Return the [x, y] coordinate for the center point of the cell that contains the specified text.  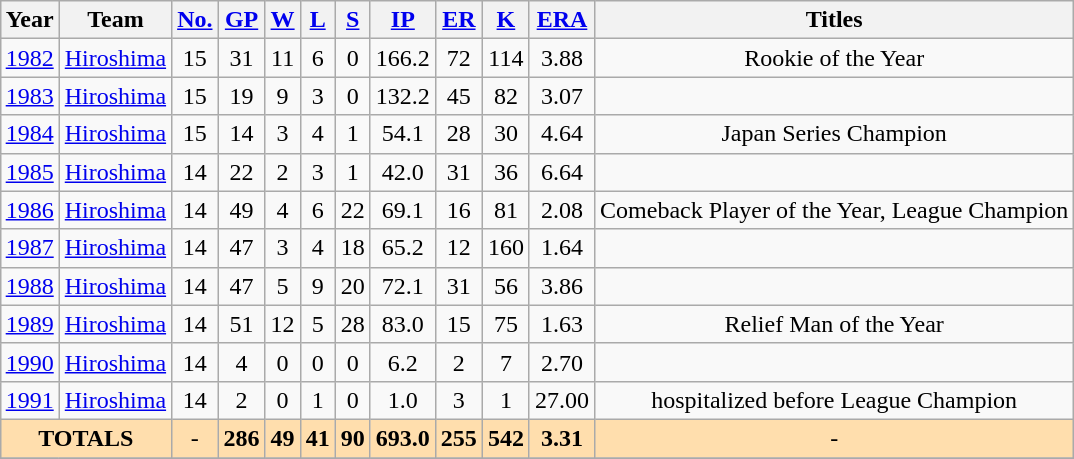
Comeback Player of the Year, League Champion [834, 210]
81 [506, 210]
1985 [30, 172]
hospitalized before League Champion [834, 400]
6.64 [562, 172]
Titles [834, 20]
16 [458, 210]
65.2 [402, 248]
ERA [562, 20]
1982 [30, 58]
693.0 [402, 438]
IP [402, 20]
286 [242, 438]
1987 [30, 248]
82 [506, 96]
36 [506, 172]
TOTALS [86, 438]
18 [352, 248]
30 [506, 134]
72 [458, 58]
75 [506, 324]
No. [195, 20]
72.1 [402, 286]
1.0 [402, 400]
166.2 [402, 58]
83.0 [402, 324]
1988 [30, 286]
54.1 [402, 134]
114 [506, 58]
1.63 [562, 324]
132.2 [402, 96]
Relief Man of the Year [834, 324]
2.08 [562, 210]
542 [506, 438]
L [318, 20]
11 [282, 58]
51 [242, 324]
41 [318, 438]
6.2 [402, 362]
20 [352, 286]
GP [242, 20]
90 [352, 438]
3.07 [562, 96]
Year [30, 20]
1989 [30, 324]
45 [458, 96]
K [506, 20]
19 [242, 96]
56 [506, 286]
1991 [30, 400]
Japan Series Champion [834, 134]
Rookie of the Year [834, 58]
1986 [30, 210]
160 [506, 248]
W [282, 20]
S [352, 20]
255 [458, 438]
1.64 [562, 248]
27.00 [562, 400]
1990 [30, 362]
42.0 [402, 172]
69.1 [402, 210]
3.88 [562, 58]
ER [458, 20]
7 [506, 362]
4.64 [562, 134]
3.31 [562, 438]
1984 [30, 134]
1983 [30, 96]
Team [115, 20]
3.86 [562, 286]
2.70 [562, 362]
